Capture the cell that displays the provided text and extract its (X, Y) central coordinate. 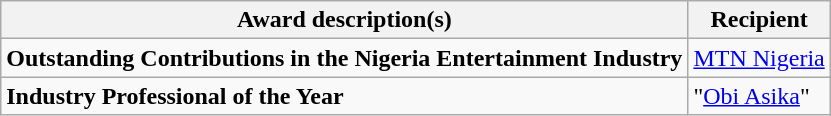
"Obi Asika" (759, 96)
Outstanding Contributions in the Nigeria Entertainment Industry (344, 58)
Industry Professional of the Year (344, 96)
MTN Nigeria (759, 58)
Award description(s) (344, 20)
Recipient (759, 20)
